Locate the cell with the specified text and output its (X, Y) center coordinate. 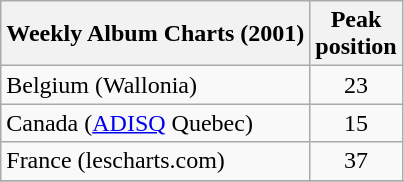
Peakposition (356, 34)
Weekly Album Charts (2001) (156, 34)
23 (356, 85)
Belgium (Wallonia) (156, 85)
15 (356, 123)
Canada (ADISQ Quebec) (156, 123)
37 (356, 161)
France (lescharts.com) (156, 161)
